Locate the cell with the specified text and output its (x, y) center coordinate. 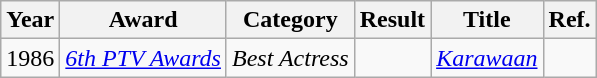
Award (144, 20)
Title (487, 20)
Category (290, 20)
6th PTV Awards (144, 58)
Ref. (570, 20)
Year (30, 20)
Karawaan (487, 58)
Best Actress (290, 58)
Result (392, 20)
1986 (30, 58)
